Search for the cell housing the specified text and yield its [X, Y] center coordinate. 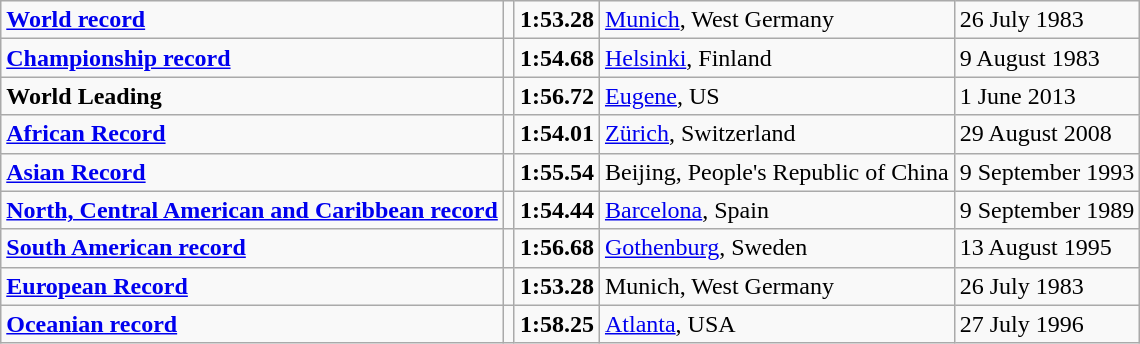
World Leading [252, 96]
1:58.25 [556, 324]
29 August 2008 [1047, 134]
Atlanta, USA [776, 324]
9 September 1989 [1047, 210]
27 July 1996 [1047, 324]
Beijing, People's Republic of China [776, 172]
1:54.44 [556, 210]
Gothenburg, Sweden [776, 248]
African Record [252, 134]
Eugene, US [776, 96]
9 September 1993 [1047, 172]
1 June 2013 [1047, 96]
South American record [252, 248]
1:54.68 [556, 58]
Championship record [252, 58]
1:56.72 [556, 96]
1:55.54 [556, 172]
Oceanian record [252, 324]
European Record [252, 286]
North, Central American and Caribbean record [252, 210]
9 August 1983 [1047, 58]
13 August 1995 [1047, 248]
Zürich, Switzerland [776, 134]
World record [252, 20]
Asian Record [252, 172]
1:54.01 [556, 134]
Barcelona, Spain [776, 210]
Helsinki, Finland [776, 58]
1:56.68 [556, 248]
